Detect which cell encompasses the target text, then output its (X, Y) center coordinate. 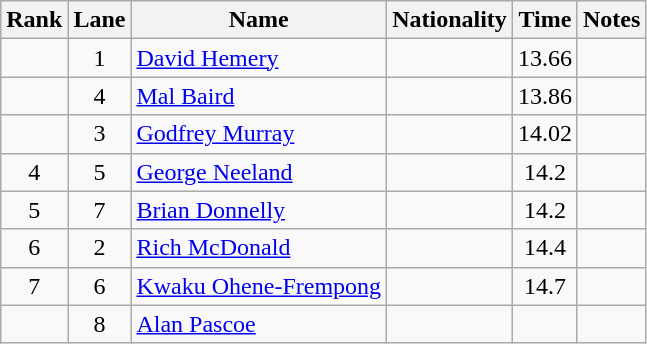
David Hemery (259, 58)
14.02 (544, 134)
Name (259, 20)
Mal Baird (259, 96)
Rank (34, 20)
Kwaku Ohene-Frempong (259, 286)
13.66 (544, 58)
Notes (611, 20)
3 (100, 134)
1 (100, 58)
Time (544, 20)
2 (100, 248)
14.4 (544, 248)
Godfrey Murray (259, 134)
Brian Donnelly (259, 210)
Nationality (450, 20)
George Neeland (259, 172)
14.7 (544, 286)
Alan Pascoe (259, 324)
Rich McDonald (259, 248)
8 (100, 324)
Lane (100, 20)
13.86 (544, 96)
